Pinpoint the cell where the given text exists, returning its [X, Y] midpoint coordinate. 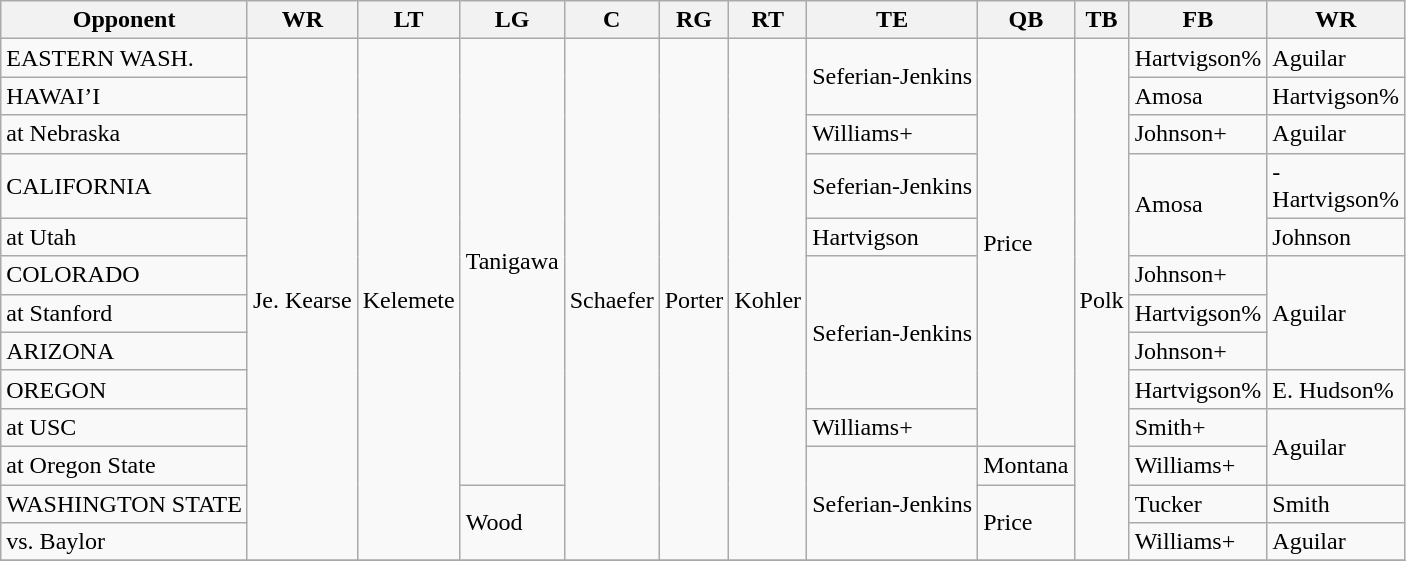
WASHINGTON STATE [124, 503]
at Nebraska [124, 134]
HAWAI’I [124, 96]
Smith+ [1198, 427]
Tucker [1198, 503]
Porter [694, 300]
at Utah [124, 237]
ARIZONA [124, 351]
TB [1102, 20]
-Hartvigson% [1336, 186]
LT [408, 20]
OREGON [124, 389]
COLORADO [124, 275]
EASTERN WASH. [124, 58]
Smith [1336, 503]
E. Hudson% [1336, 389]
vs. Baylor [124, 542]
Opponent [124, 20]
TE [892, 20]
FB [1198, 20]
CALIFORNIA [124, 186]
Wood [512, 522]
Polk [1102, 300]
Kelemete [408, 300]
RG [694, 20]
Kohler [768, 300]
Je. Kearse [302, 300]
at Oregon State [124, 465]
at USC [124, 427]
at Stanford [124, 313]
Schaefer [612, 300]
Tanigawa [512, 262]
Hartvigson [892, 237]
RT [768, 20]
Montana [1026, 465]
C [612, 20]
Johnson [1336, 237]
LG [512, 20]
QB [1026, 20]
